Locate the cell with the specified text and output its [x, y] center coordinate. 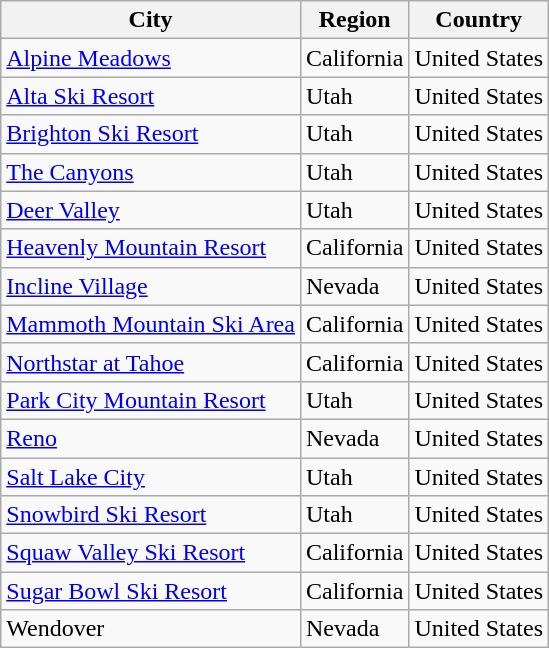
Squaw Valley Ski Resort [151, 553]
Region [354, 20]
Alta Ski Resort [151, 96]
Brighton Ski Resort [151, 134]
Sugar Bowl Ski Resort [151, 591]
Deer Valley [151, 210]
Incline Village [151, 286]
Snowbird Ski Resort [151, 515]
Country [479, 20]
Heavenly Mountain Resort [151, 248]
Salt Lake City [151, 477]
Mammoth Mountain Ski Area [151, 324]
Park City Mountain Resort [151, 400]
Northstar at Tahoe [151, 362]
Reno [151, 438]
Wendover [151, 629]
The Canyons [151, 172]
Alpine Meadows [151, 58]
City [151, 20]
